From the cell containing the given text, extract its center point as (X, Y) coordinate. 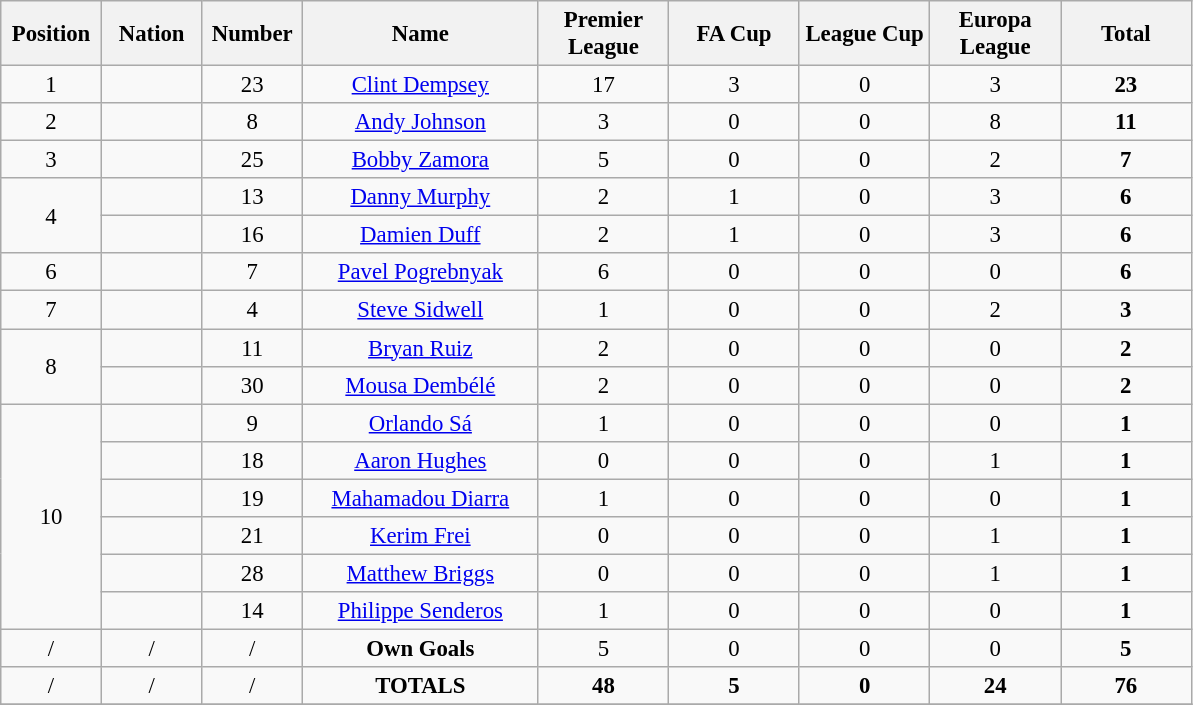
FA Cup (734, 34)
76 (1126, 686)
18 (252, 460)
Own Goals (421, 648)
Matthew Briggs (421, 573)
10 (52, 517)
Orlando Sá (421, 423)
Bryan Ruiz (421, 348)
9 (252, 423)
Philippe Senderos (421, 611)
Nation (152, 34)
28 (252, 573)
Name (421, 34)
16 (252, 235)
Total (1126, 34)
Bobby Zamora (421, 160)
48 (604, 686)
Number (252, 34)
24 (996, 686)
Europa League (996, 34)
League Cup (864, 34)
Steve Sidwell (421, 310)
21 (252, 536)
14 (252, 611)
Andy Johnson (421, 122)
Clint Dempsey (421, 85)
13 (252, 197)
19 (252, 498)
TOTALS (421, 686)
25 (252, 160)
30 (252, 385)
Aaron Hughes (421, 460)
Pavel Pogrebnyak (421, 273)
Kerim Frei (421, 536)
17 (604, 85)
Damien Duff (421, 235)
Danny Murphy (421, 197)
Premier League (604, 34)
Mousa Dembélé (421, 385)
Position (52, 34)
Mahamadou Diarra (421, 498)
